Return (X, Y) of the center of cell containing provided text 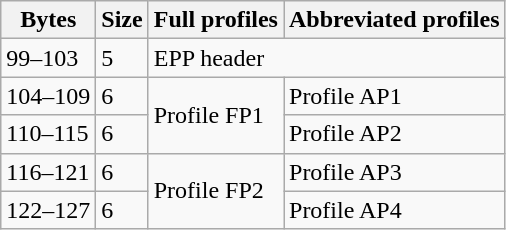
Profile AP2 (395, 134)
122–127 (48, 210)
Profile AP4 (395, 210)
Abbreviated profiles (395, 20)
99–103 (48, 58)
Full profiles (216, 20)
Bytes (48, 20)
110–115 (48, 134)
Profile FP1 (216, 115)
EPP header (326, 58)
Profile AP3 (395, 172)
Profile AP1 (395, 96)
Size (122, 20)
5 (122, 58)
116–121 (48, 172)
104–109 (48, 96)
Profile FP2 (216, 191)
